Detect which cell encompasses the target text, then output its [x, y] center coordinate. 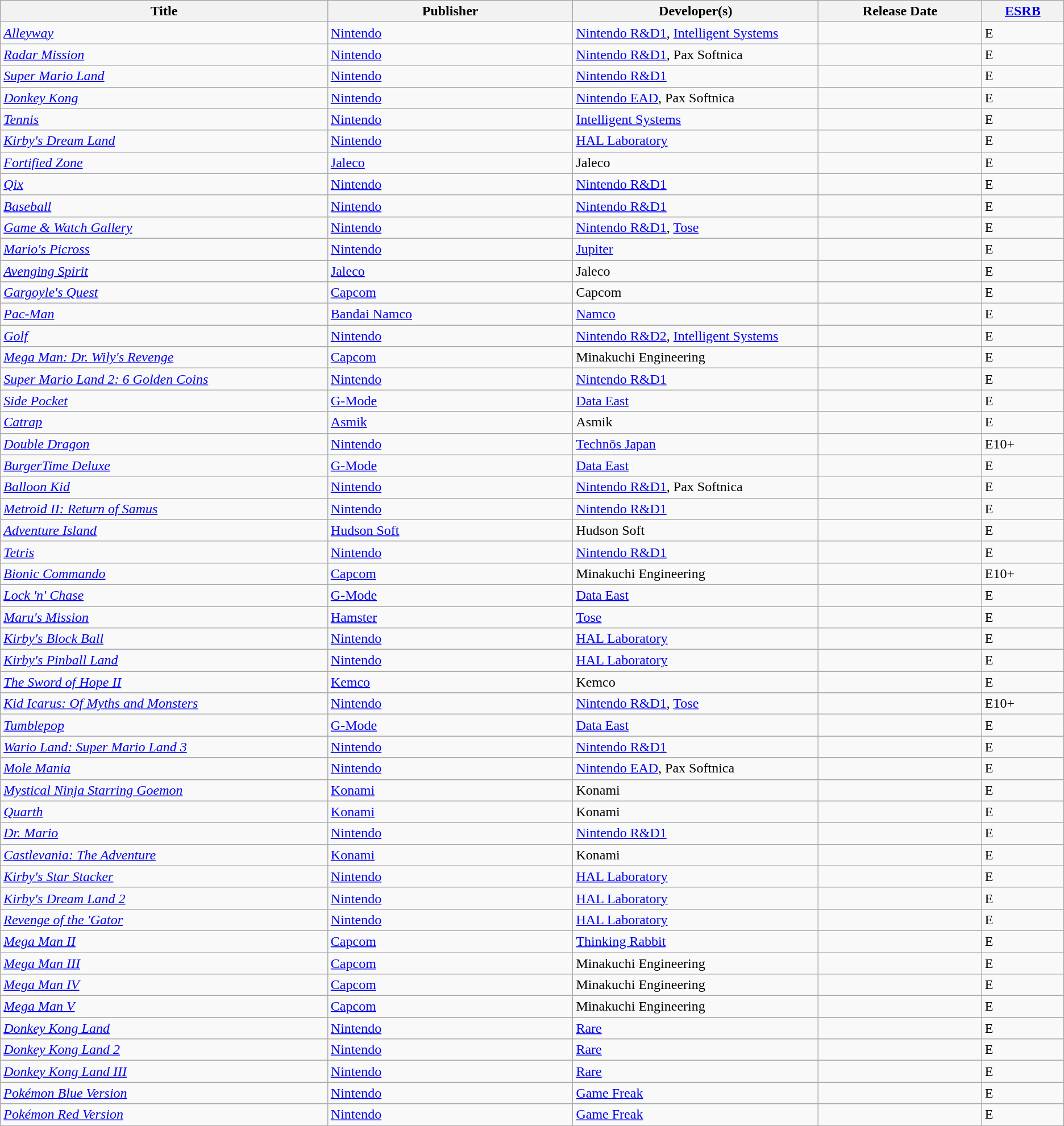
Fortified Zone [164, 163]
Hamster [450, 617]
Gargoyle's Quest [164, 293]
ESRB [1023, 11]
Qix [164, 184]
Jupiter [696, 249]
Maru's Mission [164, 617]
Kirby's Dream Land [164, 141]
Baseball [164, 206]
Namco [696, 314]
Nintendo R&D1, Intelligent Systems [696, 33]
Metroid II: Return of Samus [164, 509]
Mega Man III [164, 963]
Pac-Man [164, 314]
Super Mario Land 2: 6 Golden Coins [164, 379]
Publisher [450, 11]
Kirby's Star Stacker [164, 876]
Catrap [164, 422]
Thinking Rabbit [696, 941]
Alleyway [164, 33]
Mario's Picross [164, 249]
Kid Icarus: Of Myths and Monsters [164, 704]
Golf [164, 336]
Bionic Commando [164, 574]
Radar Mission [164, 55]
Mega Man V [164, 1007]
Revenge of the 'Gator [164, 920]
Quarth [164, 812]
Title [164, 11]
Game & Watch Gallery [164, 227]
Bandai Namco [450, 314]
Donkey Kong Land [164, 1028]
Mega Man: Dr. Wily's Revenge [164, 358]
Wario Land: Super Mario Land 3 [164, 747]
Pokémon Red Version [164, 1115]
Pokémon Blue Version [164, 1093]
Kirby's Block Ball [164, 639]
Castlevania: The Adventure [164, 855]
Donkey Kong Land III [164, 1071]
Mega Man II [164, 941]
Dr. Mario [164, 833]
Release Date [900, 11]
Mega Man IV [164, 985]
Tose [696, 617]
Avenging Spirit [164, 271]
Side Pocket [164, 401]
Super Mario Land [164, 76]
BurgerTime Deluxe [164, 466]
Tetris [164, 552]
Developer(s) [696, 11]
Technōs Japan [696, 444]
Adventure Island [164, 530]
Kirby's Dream Land 2 [164, 898]
Tumblepop [164, 725]
Tennis [164, 119]
Donkey Kong [164, 98]
Nintendo R&D2, Intelligent Systems [696, 336]
Intelligent Systems [696, 119]
Lock 'n' Chase [164, 595]
Mystical Ninja Starring Goemon [164, 790]
The Sword of Hope II [164, 682]
Balloon Kid [164, 487]
Mole Mania [164, 768]
Double Dragon [164, 444]
Kirby's Pinball Land [164, 660]
Donkey Kong Land 2 [164, 1050]
